Return the (x, y) coordinate for the center point of the cell that contains the specified text.  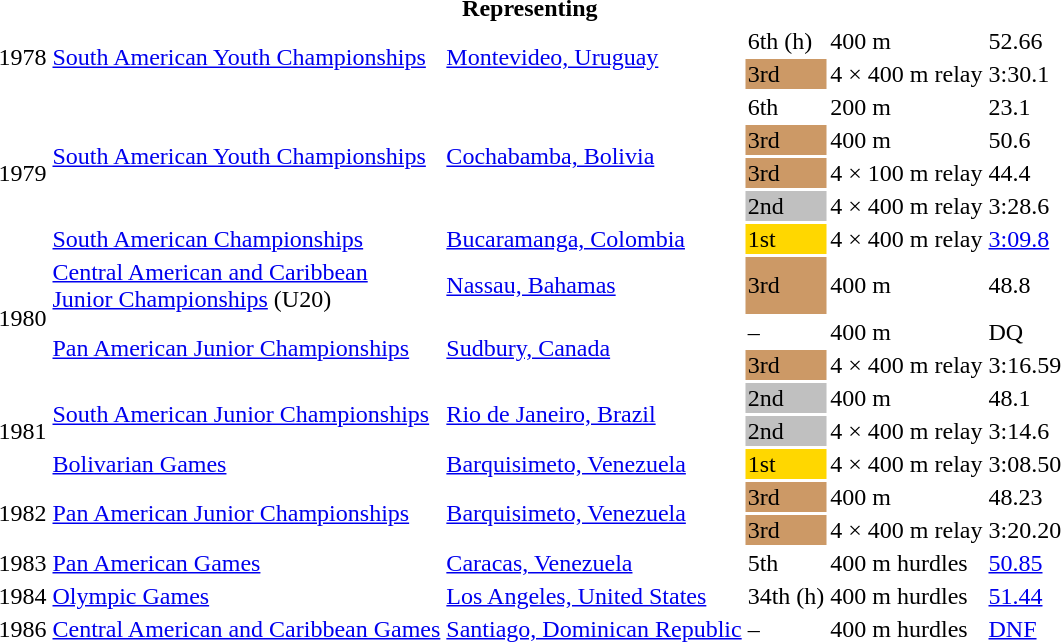
South American Junior Championships (246, 414)
Los Angeles, United States (594, 596)
Sudbury, Canada (594, 348)
6th (h) (786, 41)
Cochabamba, Bolivia (594, 156)
Bolivarian Games (246, 464)
Olympic Games (246, 596)
Caracas, Venezuela (594, 563)
Rio de Janeiro, Brazil (594, 414)
4 × 100 m relay (906, 173)
5th (786, 563)
– (786, 332)
34th (h) (786, 596)
Central American and CaribbeanJunior Championships (U20) (246, 286)
200 m (906, 107)
6th (786, 107)
South American Championships (246, 239)
Nassau, Bahamas (594, 286)
Pan American Games (246, 563)
Montevideo, Uruguay (594, 58)
Bucaramanga, Colombia (594, 239)
